Provide the (x, y) coordinate of the cell's center where the given text is located.  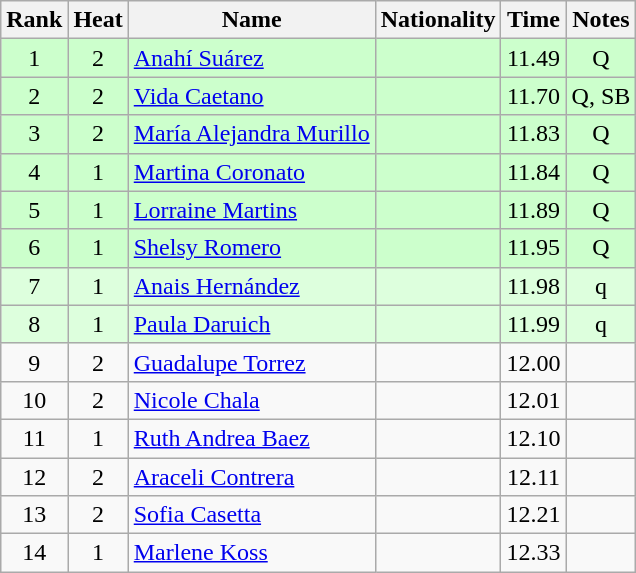
Ruth Andrea Baez (252, 438)
Lorraine Martins (252, 210)
12.33 (534, 553)
6 (34, 248)
3 (34, 134)
Nicole Chala (252, 400)
Marlene Koss (252, 553)
12.11 (534, 477)
Rank (34, 20)
7 (34, 286)
12.21 (534, 515)
14 (34, 553)
Anahí Suárez (252, 58)
11.98 (534, 286)
12.01 (534, 400)
Paula Daruich (252, 324)
María Alejandra Murillo (252, 134)
10 (34, 400)
11.89 (534, 210)
Name (252, 20)
8 (34, 324)
Anais Hernández (252, 286)
Sofia Casetta (252, 515)
13 (34, 515)
11.84 (534, 172)
12 (34, 477)
11.95 (534, 248)
9 (34, 362)
Heat (98, 20)
Q, SB (601, 96)
11.99 (534, 324)
11 (34, 438)
Vida Caetano (252, 96)
Shelsy Romero (252, 248)
Nationality (438, 20)
11.49 (534, 58)
4 (34, 172)
11.70 (534, 96)
Martina Coronato (252, 172)
12.00 (534, 362)
12.10 (534, 438)
11.83 (534, 134)
Notes (601, 20)
Araceli Contrera (252, 477)
Time (534, 20)
Guadalupe Torrez (252, 362)
5 (34, 210)
